For the text-containing cell, return its midpoint in [X, Y] coordinate format. 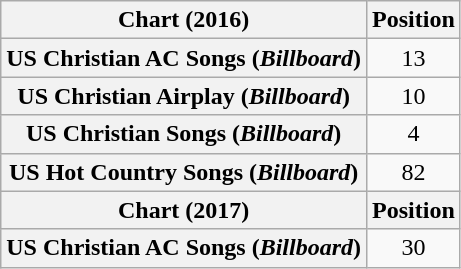
Chart (2017) [184, 210]
US Christian Songs (Billboard) [184, 134]
Chart (2016) [184, 20]
4 [414, 134]
US Hot Country Songs (Billboard) [184, 172]
82 [414, 172]
US Christian Airplay (Billboard) [184, 96]
30 [414, 248]
10 [414, 96]
13 [414, 58]
